Return the [X, Y] coordinate for the center point of the cell that contains the specified text.  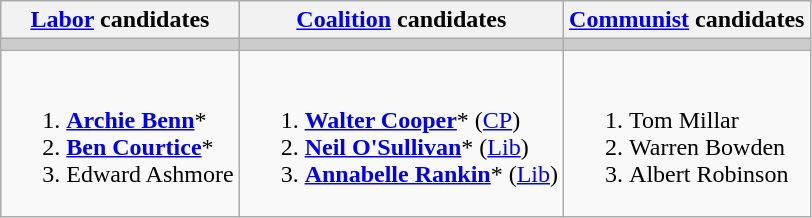
Labor candidates [120, 20]
Walter Cooper* (CP)Neil O'Sullivan* (Lib)Annabelle Rankin* (Lib) [401, 134]
Tom MillarWarren BowdenAlbert Robinson [687, 134]
Coalition candidates [401, 20]
Communist candidates [687, 20]
Archie Benn*Ben Courtice*Edward Ashmore [120, 134]
